From the cell containing the given text, extract its center point as [x, y] coordinate. 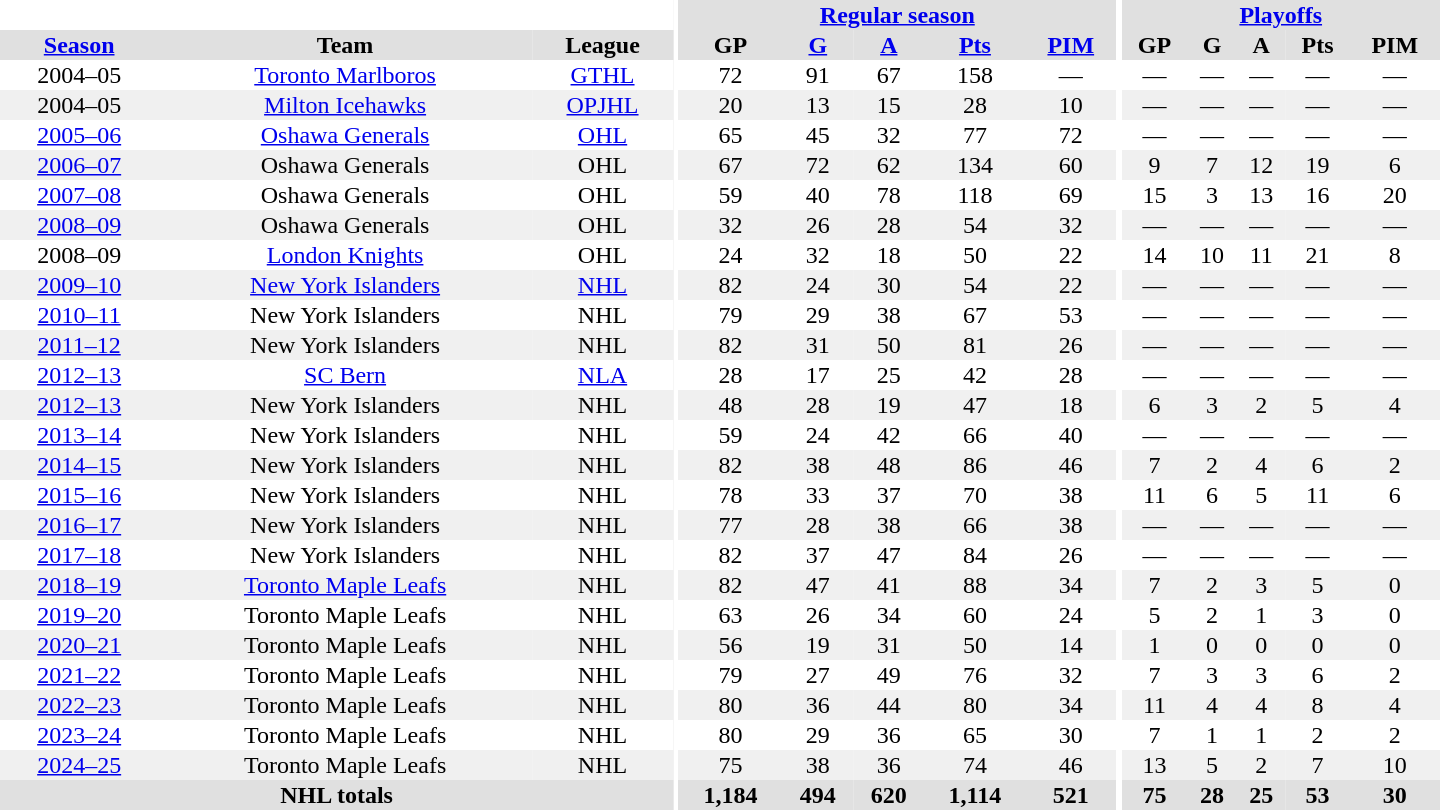
GTHL [602, 75]
Season [79, 45]
1,114 [974, 795]
2018–19 [79, 585]
NLA [602, 375]
Toronto Marlboros [345, 75]
76 [974, 675]
2013–14 [79, 435]
2015–16 [79, 495]
2020–21 [79, 645]
17 [818, 375]
2006–07 [79, 165]
41 [888, 585]
91 [818, 75]
134 [974, 165]
2024–25 [79, 765]
86 [974, 465]
NHL totals [336, 795]
158 [974, 75]
9 [1154, 165]
Regular season [898, 15]
62 [888, 165]
620 [888, 795]
521 [1071, 795]
2014–15 [79, 465]
27 [818, 675]
2007–08 [79, 195]
74 [974, 765]
84 [974, 555]
49 [888, 675]
494 [818, 795]
2021–22 [79, 675]
33 [818, 495]
London Knights [345, 255]
44 [888, 705]
2009–10 [79, 285]
45 [818, 135]
Playoffs [1280, 15]
2016–17 [79, 525]
63 [731, 615]
12 [1262, 165]
2017–18 [79, 555]
2019–20 [79, 615]
2023–24 [79, 735]
81 [974, 345]
Milton Icehawks [345, 105]
88 [974, 585]
69 [1071, 195]
2005–06 [79, 135]
70 [974, 495]
2010–11 [79, 315]
56 [731, 645]
21 [1318, 255]
2022–23 [79, 705]
SC Bern [345, 375]
16 [1318, 195]
League [602, 45]
OPJHL [602, 105]
1,184 [731, 795]
2011–12 [79, 345]
Team [345, 45]
118 [974, 195]
